Search for the cell housing the specified text and yield its (x, y) center coordinate. 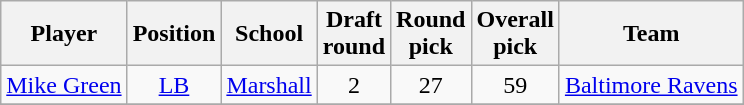
Baltimore Ravens (651, 85)
27 (431, 85)
Team (651, 34)
School (269, 34)
2 (354, 85)
Player (64, 34)
Position (174, 34)
Overallpick (515, 34)
Mike Green (64, 85)
Roundpick (431, 34)
Draftround (354, 34)
LB (174, 85)
Marshall (269, 85)
59 (515, 85)
